Return (X, Y) of the center of cell containing provided text 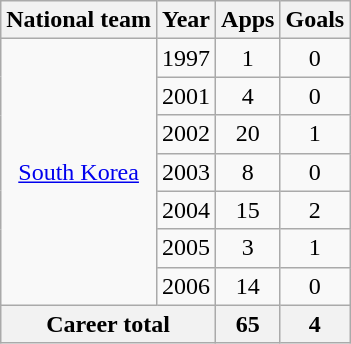
14 (248, 286)
Apps (248, 20)
2001 (186, 96)
Career total (108, 324)
3 (248, 248)
8 (248, 172)
Goals (315, 20)
South Korea (79, 172)
2005 (186, 248)
Year (186, 20)
1997 (186, 58)
National team (79, 20)
20 (248, 134)
2002 (186, 134)
2003 (186, 172)
2 (315, 210)
2004 (186, 210)
2006 (186, 286)
65 (248, 324)
15 (248, 210)
